Extract the [x, y] coordinate from the center of the cell holding the provided text.  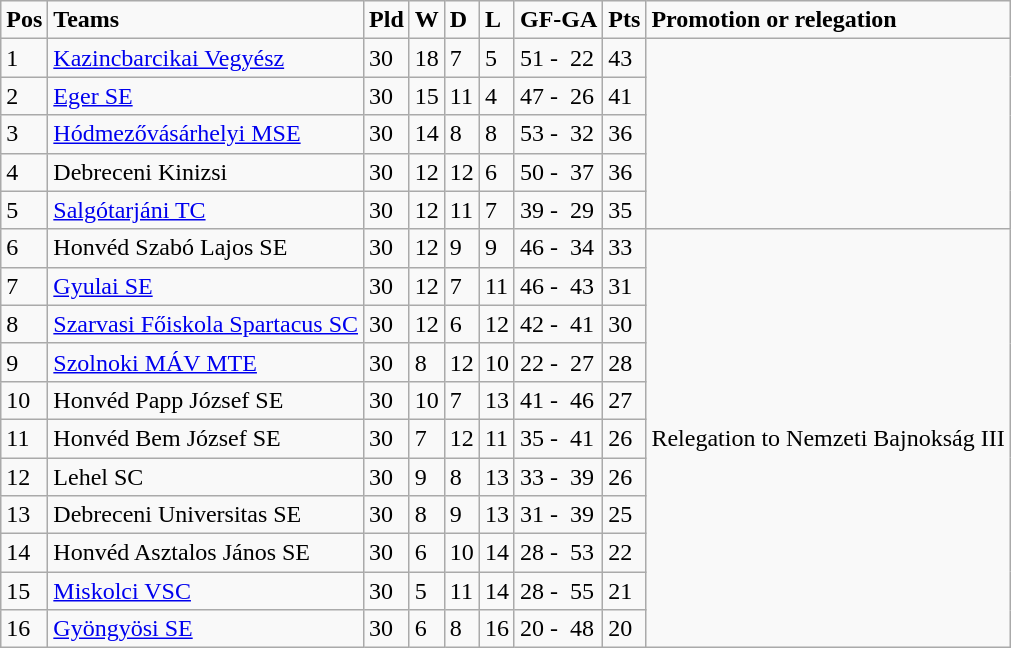
Relegation to Nemzeti Bajnokság III [828, 438]
Gyöngyösi SE [206, 629]
Honvéd Asztalos János SE [206, 553]
31 [624, 286]
41 [624, 96]
L [496, 20]
31 - 39 [558, 515]
18 [426, 58]
22 - 27 [558, 362]
Szolnoki MÁV MTE [206, 362]
Honvéd Papp József SE [206, 400]
47 - 26 [558, 96]
Teams [206, 20]
27 [624, 400]
Miskolci VSC [206, 591]
GF-GA [558, 20]
53 - 32 [558, 134]
2 [24, 96]
Szarvasi Főiskola Spartacus SC [206, 324]
Honvéd Bem József SE [206, 438]
46 - 34 [558, 248]
Hódmezővásárhelyi MSE [206, 134]
20 - 48 [558, 629]
22 [624, 553]
39 - 29 [558, 210]
21 [624, 591]
Gyulai SE [206, 286]
28 [624, 362]
Salgótarjáni TC [206, 210]
Eger SE [206, 96]
41 - 46 [558, 400]
33 - 39 [558, 477]
20 [624, 629]
W [426, 20]
Pos [24, 20]
28 - 53 [558, 553]
Promotion or relegation [828, 20]
Lehel SC [206, 477]
43 [624, 58]
42 - 41 [558, 324]
Kazincbarcikai Vegyész [206, 58]
Debreceni Universitas SE [206, 515]
Debreceni Kinizsi [206, 172]
33 [624, 248]
3 [24, 134]
28 - 55 [558, 591]
1 [24, 58]
Pts [624, 20]
Pld [387, 20]
46 - 43 [558, 286]
25 [624, 515]
50 - 37 [558, 172]
Honvéd Szabó Lajos SE [206, 248]
D [462, 20]
35 [624, 210]
35 - 41 [558, 438]
51 - 22 [558, 58]
